From the cell containing the given text, extract its center point as [x, y] coordinate. 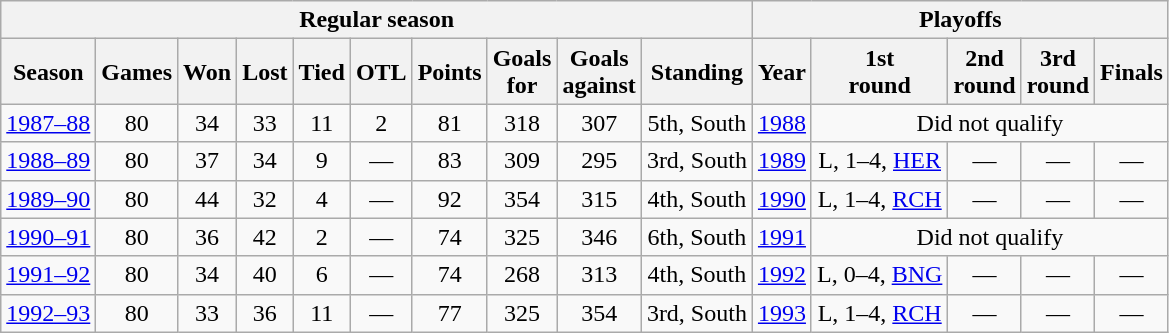
318 [522, 123]
92 [450, 199]
1992 [782, 275]
Year [782, 72]
Lost [265, 72]
1989 [782, 161]
Goalsfor [522, 72]
309 [522, 161]
346 [599, 237]
81 [450, 123]
313 [599, 275]
Standing [696, 72]
Finals [1132, 72]
1stround [879, 72]
1991–92 [48, 275]
37 [208, 161]
Regular season [377, 20]
Points [450, 72]
32 [265, 199]
Won [208, 72]
44 [208, 199]
L, 0–4, BNG [879, 275]
77 [450, 313]
Season [48, 72]
1991 [782, 237]
9 [322, 161]
Games [137, 72]
OTL [381, 72]
1989–90 [48, 199]
2ndround [984, 72]
307 [599, 123]
1990 [782, 199]
4 [322, 199]
3rdround [1058, 72]
40 [265, 275]
5th, South [696, 123]
83 [450, 161]
6th, South [696, 237]
L, 1–4, HER [879, 161]
1987–88 [48, 123]
Tied [322, 72]
1993 [782, 313]
1992–93 [48, 313]
42 [265, 237]
1990–91 [48, 237]
1988 [782, 123]
295 [599, 161]
268 [522, 275]
6 [322, 275]
315 [599, 199]
Goalsagainst [599, 72]
1988–89 [48, 161]
Playoffs [960, 20]
